Locate the cell with the specified text and output its [X, Y] center coordinate. 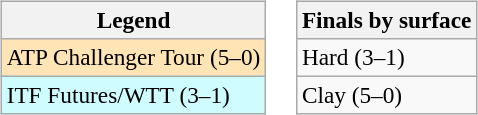
ITF Futures/WTT (3–1) [133, 95]
Finals by surface [387, 20]
Clay (5–0) [387, 95]
Hard (3–1) [387, 57]
Legend [133, 20]
ATP Challenger Tour (5–0) [133, 57]
